For the text-containing cell, return its midpoint in (x, y) coordinate format. 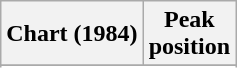
Peakposition (189, 34)
Chart (1984) (72, 34)
